Output the (x, y) coordinate of the center of the cell containing the given text.  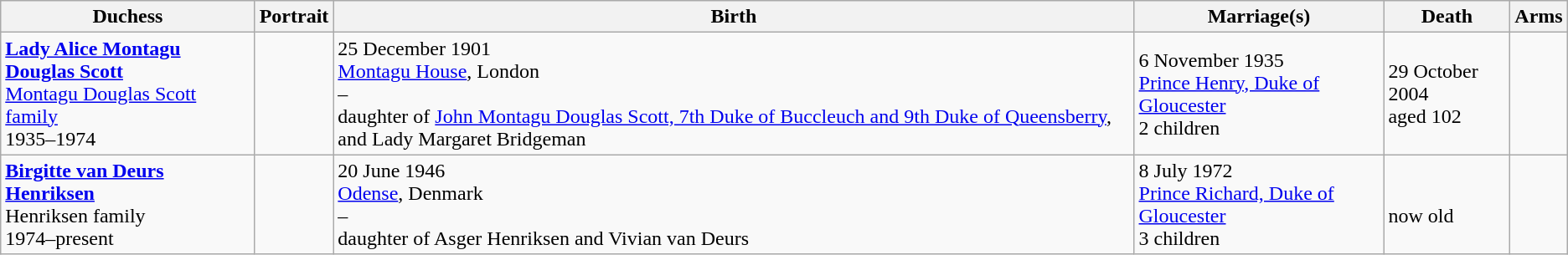
Lady Alice Montagu Douglas ScottMontagu Douglas Scott family1935–1974 (127, 94)
Arms (1539, 17)
Portrait (294, 17)
Duchess (127, 17)
8 July 1972Prince Richard, Duke of Gloucester3 children (1259, 204)
now old (1447, 204)
Marriage(s) (1259, 17)
Birth (734, 17)
Death (1447, 17)
6 November 1935Prince Henry, Duke of Gloucester2 children (1259, 94)
29 October 2004aged 102 (1447, 94)
Birgitte van Deurs HenriksenHenriksen family1974–present (127, 204)
20 June 1946Odense, Denmark–daughter of Asger Henriksen and Vivian van Deurs (734, 204)
